Return (x, y) of the center of cell containing provided text 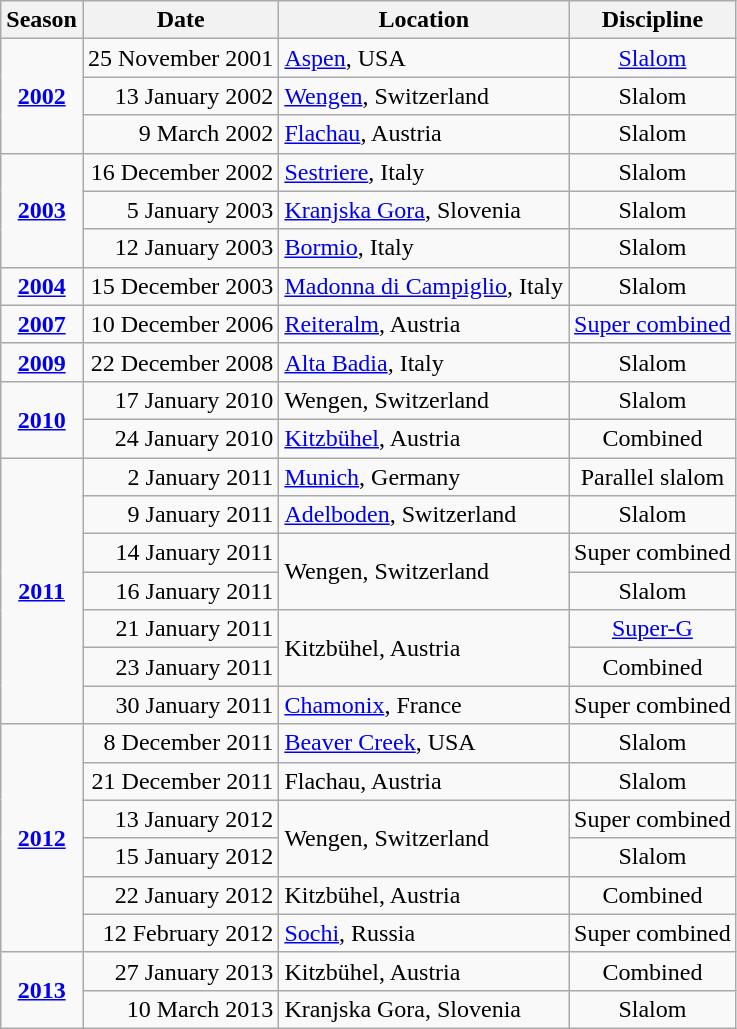
2002 (42, 96)
Beaver Creek, USA (424, 743)
2003 (42, 210)
Adelboden, Switzerland (424, 515)
16 January 2011 (180, 591)
Season (42, 20)
Reiteralm, Austria (424, 324)
2013 (42, 990)
8 December 2011 (180, 743)
27 January 2013 (180, 971)
9 March 2002 (180, 134)
Parallel slalom (653, 477)
2011 (42, 591)
Sochi, Russia (424, 933)
2007 (42, 324)
15 January 2012 (180, 857)
12 February 2012 (180, 933)
Aspen, USA (424, 58)
Bormio, Italy (424, 248)
2012 (42, 838)
15 December 2003 (180, 286)
2004 (42, 286)
2 January 2011 (180, 477)
13 January 2012 (180, 819)
12 January 2003 (180, 248)
21 January 2011 (180, 629)
Super-G (653, 629)
10 December 2006 (180, 324)
9 January 2011 (180, 515)
10 March 2013 (180, 1009)
22 January 2012 (180, 895)
Date (180, 20)
Chamonix, France (424, 705)
23 January 2011 (180, 667)
Sestriere, Italy (424, 172)
16 December 2002 (180, 172)
Discipline (653, 20)
Location (424, 20)
Munich, Germany (424, 477)
Madonna di Campiglio, Italy (424, 286)
5 January 2003 (180, 210)
17 January 2010 (180, 400)
24 January 2010 (180, 438)
14 January 2011 (180, 553)
30 January 2011 (180, 705)
Alta Badia, Italy (424, 362)
13 January 2002 (180, 96)
2009 (42, 362)
25 November 2001 (180, 58)
21 December 2011 (180, 781)
22 December 2008 (180, 362)
2010 (42, 419)
